Find where the given text appears and provide that cell's center as (X, Y) coordinate. 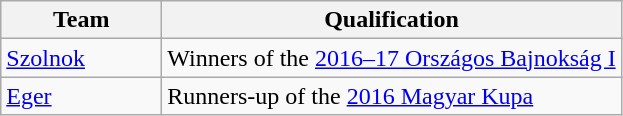
Winners of the 2016–17 Országos Bajnokság I (392, 58)
Runners-up of the 2016 Magyar Kupa (392, 96)
Eger (82, 96)
Szolnok (82, 58)
Qualification (392, 20)
Team (82, 20)
